Determine the (X, Y) coordinate at the center of the cell enclosing the given text.  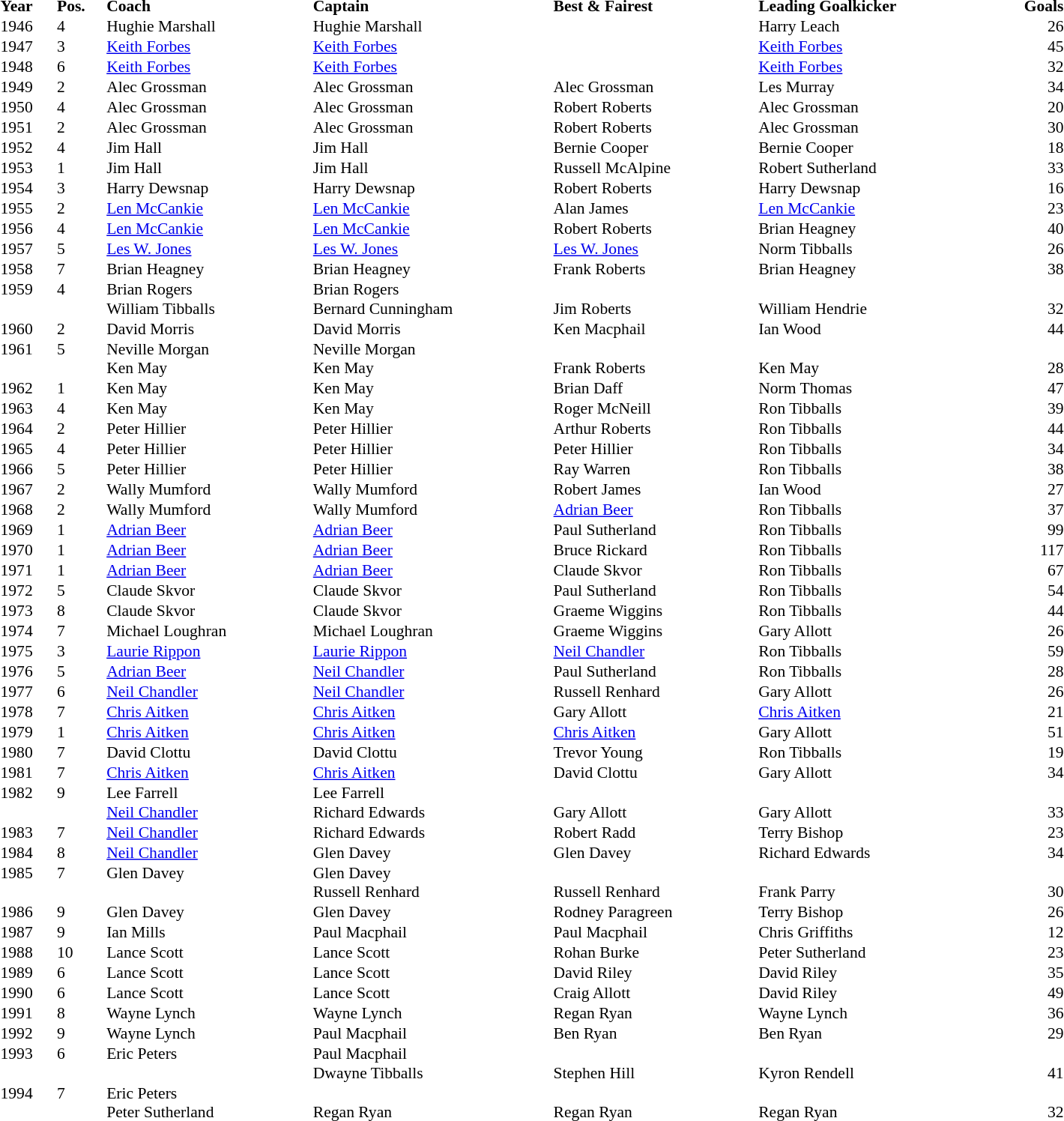
21 (1030, 713)
William Hendrie (877, 300)
Les Murray (877, 88)
Norm Tibballs (877, 250)
Ian Mills (209, 933)
36 (1030, 1014)
47 (1030, 389)
Jim Roberts (656, 300)
1963 (28, 408)
1961 (28, 358)
27 (1030, 489)
1981 (28, 773)
19 (1030, 753)
29 (1030, 1033)
51 (1030, 732)
1949 (28, 88)
1964 (28, 429)
1976 (28, 672)
1948 (28, 67)
Glen DaveyRussell Renhard (433, 883)
1946 (28, 26)
1952 (28, 148)
1986 (28, 912)
Robert Radd (656, 833)
Harry Leach (877, 26)
1983 (28, 833)
1960 (28, 329)
18 (1030, 148)
1947 (28, 47)
1971 (28, 570)
40 (1030, 229)
1954 (28, 188)
1980 (28, 753)
49 (1030, 993)
16 (1030, 188)
Ken Macphail (656, 329)
1974 (28, 632)
1968 (28, 510)
41 (1030, 1064)
1985 (28, 883)
Peter Sutherland (877, 952)
10 (81, 952)
1969 (28, 530)
Bruce Rickard (656, 551)
1958 (28, 269)
Rodney Paragreen (656, 912)
Alan James (656, 209)
1993 (28, 1064)
1950 (28, 107)
Robert Sutherland (877, 169)
Brian Daff (656, 389)
Arthur Roberts (656, 429)
1982 (28, 803)
1955 (28, 209)
1984 (28, 853)
1953 (28, 169)
Lee FarrellNeil Chandler (209, 803)
1977 (28, 692)
Paul MacphailDwayne Tibballs (433, 1064)
Roger McNeill (656, 408)
1990 (28, 993)
35 (1030, 973)
54 (1030, 591)
1957 (28, 250)
1970 (28, 551)
Norm Thomas (877, 389)
Russell McAlpine (656, 169)
1975 (28, 651)
1965 (28, 449)
37 (1030, 510)
1978 (28, 713)
117 (1030, 551)
Frank Parry (877, 883)
Robert James (656, 489)
1972 (28, 591)
Brian RogersBernard Cunningham (433, 300)
Chris Griffiths (877, 933)
12 (1030, 933)
Rohan Burke (656, 952)
1979 (28, 732)
1966 (28, 470)
Trevor Young (656, 753)
Eric Peters (209, 1064)
59 (1030, 651)
20 (1030, 107)
1962 (28, 389)
Brian RogersWilliam Tibballs (209, 300)
Regan Ryan (656, 1014)
1992 (28, 1033)
67 (1030, 570)
39 (1030, 408)
45 (1030, 47)
99 (1030, 530)
Craig Allott (656, 993)
1987 (28, 933)
1973 (28, 611)
Ray Warren (656, 470)
Kyron Rendell (877, 1064)
1956 (28, 229)
1967 (28, 489)
1988 (28, 952)
1959 (28, 300)
1951 (28, 128)
Lee FarrellRichard Edwards (433, 803)
1991 (28, 1014)
Stephen Hill (656, 1064)
1989 (28, 973)
